Detect which cell encompasses the target text, then output its (x, y) center coordinate. 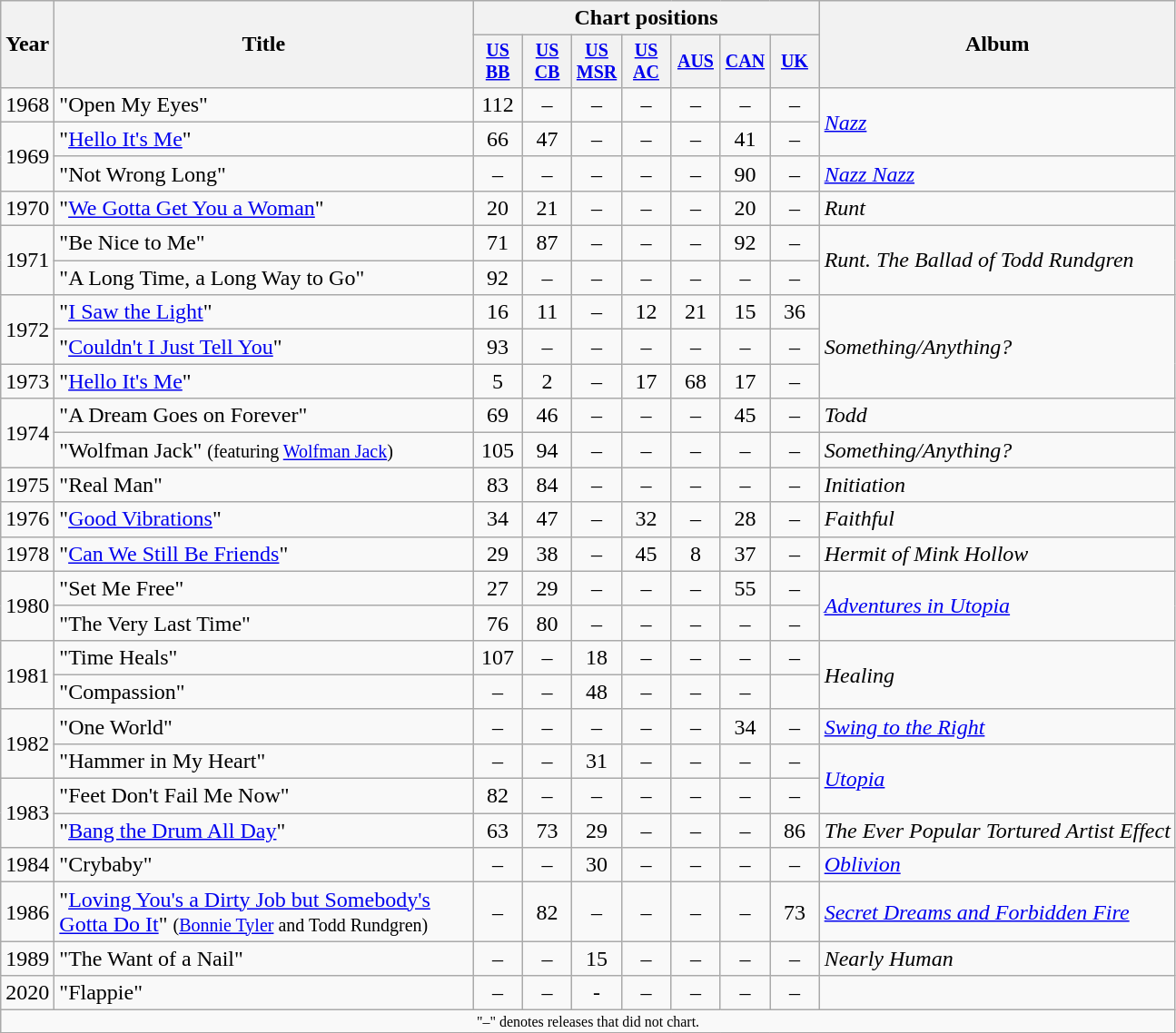
1980 (27, 605)
US MSR (597, 62)
36 (795, 312)
"Compassion" (263, 692)
UK (795, 62)
"Not Wrong Long" (263, 173)
- (597, 993)
Runt. The Ballad of Todd Rundgren (997, 261)
112 (498, 104)
69 (498, 416)
1983 (27, 813)
18 (597, 657)
AUS (696, 62)
66 (498, 139)
Secret Dreams and Forbidden Fire (997, 911)
90 (745, 173)
Healing (997, 674)
Title (263, 44)
105 (498, 450)
"One World" (263, 726)
1968 (27, 104)
"Be Nice to Me" (263, 243)
84 (547, 485)
"Couldn't I Just Tell You" (263, 347)
"Real Man" (263, 485)
Year (27, 44)
"I Saw the Light" (263, 312)
"A Dream Goes on Forever" (263, 416)
1981 (27, 674)
94 (547, 450)
83 (498, 485)
1975 (27, 485)
"Wolfman Jack" (featuring Wolfman Jack) (263, 450)
76 (498, 623)
Runt (997, 208)
71 (498, 243)
41 (745, 139)
Faithful (997, 519)
27 (498, 588)
1976 (27, 519)
48 (597, 692)
"Can We Still Be Friends" (263, 554)
Initiation (997, 485)
"Good Vibrations" (263, 519)
1989 (27, 959)
US BB (498, 62)
1973 (27, 381)
"A Long Time, a Long Way to Go" (263, 278)
Todd (997, 416)
US AC (646, 62)
Oblivion (997, 865)
"Loving You's a Dirty Job but Somebody's Gotta Do It" (Bonnie Tyler and Todd Rundgren) (263, 911)
CAN (745, 62)
"We Gotta Get You a Woman" (263, 208)
37 (745, 554)
1986 (27, 911)
"Hammer in My Heart" (263, 761)
"Flappie" (263, 993)
Adventures in Utopia (997, 605)
1972 (27, 330)
30 (597, 865)
93 (498, 347)
1970 (27, 208)
68 (696, 381)
"Time Heals" (263, 657)
63 (498, 831)
Nazz (997, 122)
Nearly Human (997, 959)
8 (696, 554)
80 (547, 623)
Swing to the Right (997, 726)
1969 (27, 156)
The Ever Popular Tortured Artist Effect (997, 831)
55 (745, 588)
46 (547, 416)
38 (547, 554)
1971 (27, 261)
16 (498, 312)
1978 (27, 554)
28 (745, 519)
1984 (27, 865)
Chart positions (647, 18)
Nazz Nazz (997, 173)
Utopia (997, 778)
"Set Me Free" (263, 588)
"Crybaby" (263, 865)
Hermit of Mink Hollow (997, 554)
2020 (27, 993)
2 (547, 381)
"The Very Last Time" (263, 623)
5 (498, 381)
"Feet Don't Fail Me Now" (263, 796)
32 (646, 519)
"Open My Eyes" (263, 104)
"–" denotes releases that did not chart. (588, 1021)
107 (498, 657)
12 (646, 312)
31 (597, 761)
11 (547, 312)
"Bang the Drum All Day" (263, 831)
1982 (27, 743)
"The Want of a Nail" (263, 959)
1974 (27, 433)
86 (795, 831)
Album (997, 44)
87 (547, 243)
US CB (547, 62)
